Search for the cell housing the specified text and yield its [X, Y] center coordinate. 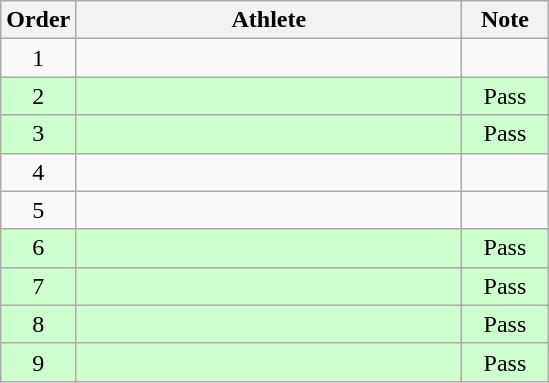
Order [38, 20]
7 [38, 286]
5 [38, 210]
3 [38, 134]
2 [38, 96]
Note [505, 20]
6 [38, 248]
1 [38, 58]
Athlete [269, 20]
4 [38, 172]
8 [38, 324]
9 [38, 362]
